Return [x, y] of the center of cell containing provided text 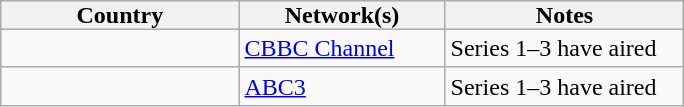
ABC3 [342, 86]
Country [120, 15]
Notes [564, 15]
CBBC Channel [342, 48]
Network(s) [342, 15]
